From the cell containing the given text, extract its center point as [x, y] coordinate. 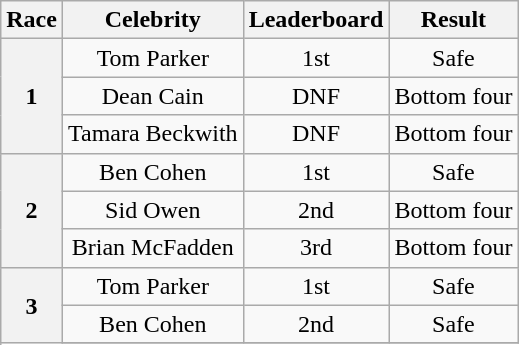
Dean Cain [152, 96]
Race [32, 20]
Brian McFadden [152, 248]
2 [32, 210]
Celebrity [152, 20]
3rd [316, 248]
Leaderboard [316, 20]
Tamara Beckwith [152, 134]
Result [454, 20]
1 [32, 96]
3 [32, 305]
Sid Owen [152, 210]
